Pinpoint the cell where the given text exists, returning its [x, y] midpoint coordinate. 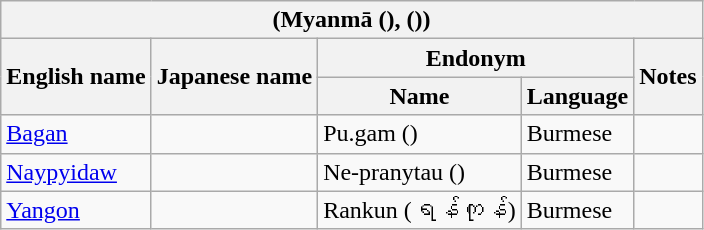
(Myanmā (), ()) [352, 20]
Bagan [76, 134]
Ne-pranytau () [420, 172]
Name [420, 96]
Endonym [476, 58]
Language [577, 96]
Yangon [76, 210]
Naypyidaw [76, 172]
Rankun (ရန်ကုန်) [420, 210]
Pu.gam () [420, 134]
Notes [668, 77]
English name [76, 77]
Japanese name [234, 77]
